Locate the cell with the specified text and output its [X, Y] center coordinate. 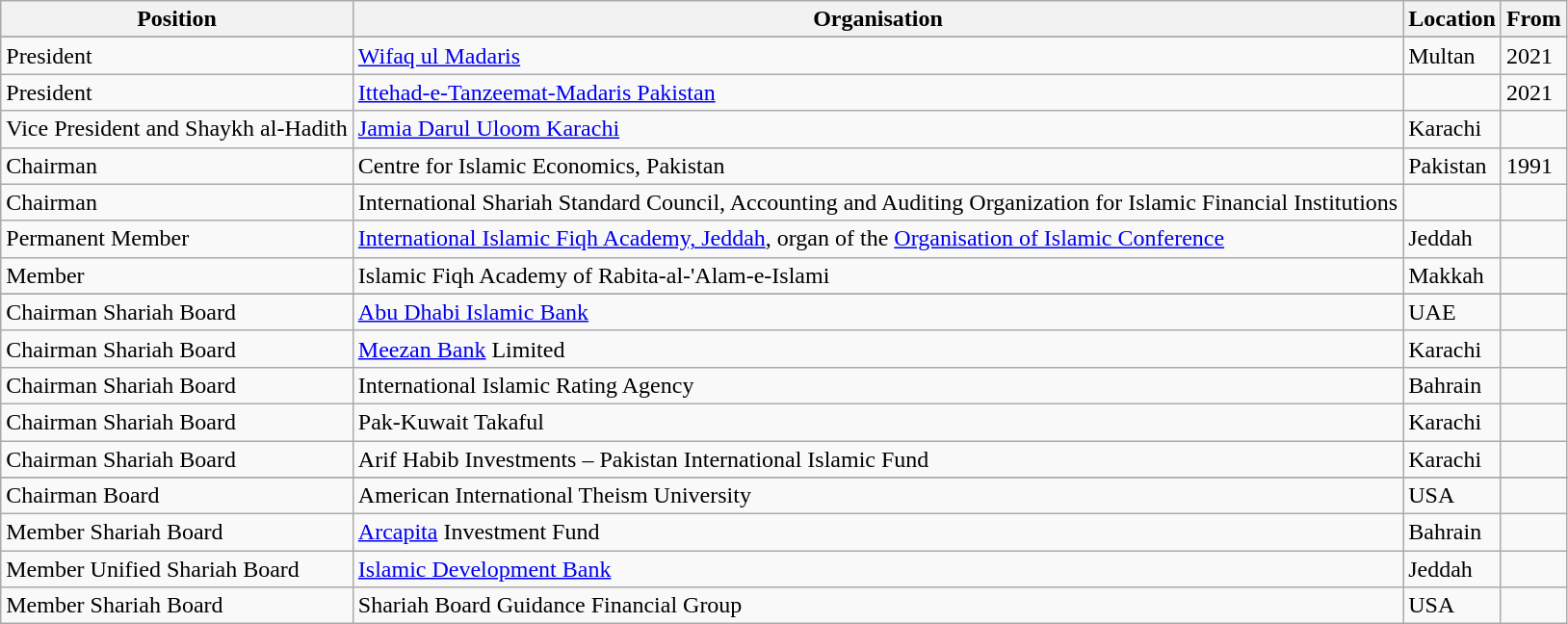
Location [1452, 19]
Arcapita Investment Fund [877, 533]
Arif Habib Investments – Pakistan International Islamic Fund [877, 459]
Multan [1452, 56]
Position [177, 19]
International Islamic Fiqh Academy, Jeddah, organ of the Organisation of Islamic Conference [877, 239]
International Islamic Rating Agency [877, 385]
International Shariah Standard Council, Accounting and Auditing Organization for Islamic Financial Institutions [877, 202]
Makkah [1452, 275]
Ittehad-e-Tanzeemat-Madaris Pakistan [877, 92]
Permanent Member [177, 239]
Islamic Fiqh Academy of Rabita-al-'Alam-e-Islami [877, 275]
1991 [1533, 166]
Pakistan [1452, 166]
Shariah Board Guidance Financial Group [877, 606]
UAE [1452, 312]
American International Theism University [877, 496]
Vice President and Shaykh al-Hadith [177, 129]
Pak-Kuwait Takaful [877, 422]
Islamic Development Bank [877, 569]
Member [177, 275]
From [1533, 19]
Meezan Bank Limited [877, 349]
Abu Dhabi Islamic Bank [877, 312]
Organisation [877, 19]
Chairman Board [177, 496]
Wifaq ul Madaris [877, 56]
Member Unified Shariah Board [177, 569]
Centre for Islamic Economics, Pakistan [877, 166]
Jamia Darul Uloom Karachi [877, 129]
